Pinpoint the cell where the given text exists, returning its (x, y) midpoint coordinate. 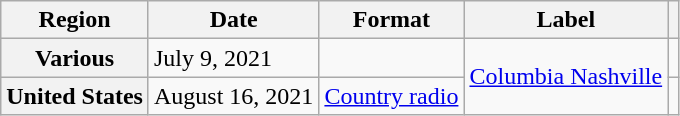
Region (75, 20)
Label (566, 20)
Format (392, 20)
United States (75, 96)
Various (75, 58)
Columbia Nashville (566, 77)
July 9, 2021 (233, 58)
August 16, 2021 (233, 96)
Country radio (392, 96)
Date (233, 20)
